Extract the (X, Y) coordinate from the center of the cell holding the provided text.  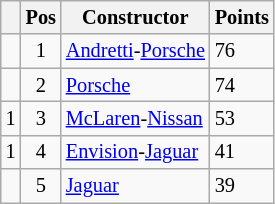
Jaguar (136, 186)
Constructor (136, 17)
McLaren-Nissan (136, 118)
2 (41, 85)
76 (242, 51)
3 (41, 118)
Envision-Jaguar (136, 152)
Pos (41, 17)
74 (242, 85)
53 (242, 118)
41 (242, 152)
Andretti-Porsche (136, 51)
5 (41, 186)
Porsche (136, 85)
39 (242, 186)
Points (242, 17)
4 (41, 152)
